Provide the (X, Y) coordinate of the cell's center where the given text is located.  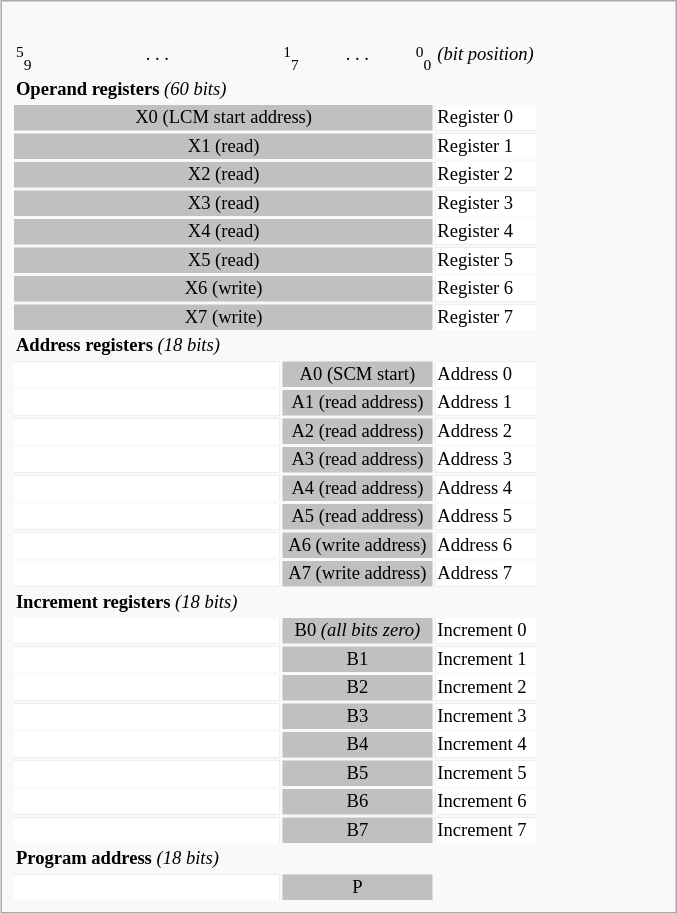
X1 (read) (223, 147)
Register 0 (486, 119)
Register 4 (486, 233)
P (358, 888)
A5 (read address) (358, 518)
Address 5 (486, 518)
B2 (358, 689)
Register 1 (486, 147)
B3 (358, 717)
B1 (358, 660)
Increment 0 (486, 632)
B5 (358, 774)
A7 (write address) (358, 575)
B7 (358, 831)
Register 7 (486, 318)
Increment 5 (486, 774)
A0 (SCM start) (358, 375)
X6 (write) (223, 290)
B6 (358, 803)
A3 (read address) (358, 461)
Increment 4 (486, 746)
Increment 6 (486, 803)
Program address (18 bits) (274, 860)
Increment registers (18 bits) (274, 603)
B4 (358, 746)
A6 (write address) (358, 546)
Register 3 (486, 204)
Operand registers (60 bits) (274, 90)
00 (424, 58)
X7 (write) (223, 318)
Increment 7 (486, 831)
B0 (all bits zero) (358, 632)
(bit position) (486, 58)
X0 (LCM start address) (223, 119)
Increment 1 (486, 660)
A1 (read address) (358, 404)
A4 (read address) (358, 489)
X3 (read) (223, 204)
17 (291, 58)
Address 7 (486, 575)
X5 (read) (223, 261)
Address 3 (486, 461)
Address 1 (486, 404)
Register 6 (486, 290)
Address 0 (486, 375)
Address 6 (486, 546)
X4 (read) (223, 233)
A2 (read address) (358, 432)
Register 2 (486, 176)
X2 (read) (223, 176)
Register 5 (486, 261)
Increment 2 (486, 689)
Address registers (18 bits) (274, 347)
Increment 3 (486, 717)
59 (23, 58)
Address 2 (486, 432)
Address 4 (486, 489)
